Provide the (X, Y) coordinate of the cell's center where the given text is located.  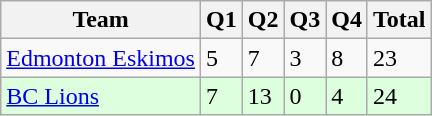
5 (221, 58)
24 (399, 96)
Q3 (305, 20)
13 (263, 96)
Q1 (221, 20)
Q2 (263, 20)
Edmonton Eskimos (101, 58)
Total (399, 20)
BC Lions (101, 96)
4 (347, 96)
0 (305, 96)
8 (347, 58)
Q4 (347, 20)
3 (305, 58)
Team (101, 20)
23 (399, 58)
